Return (x, y) of the center of cell containing provided text 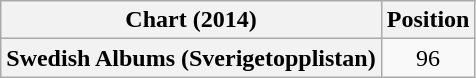
Swedish Albums (Sverigetopplistan) (191, 58)
Chart (2014) (191, 20)
96 (428, 58)
Position (428, 20)
